Find where the given text appears and provide that cell's center as [x, y] coordinate. 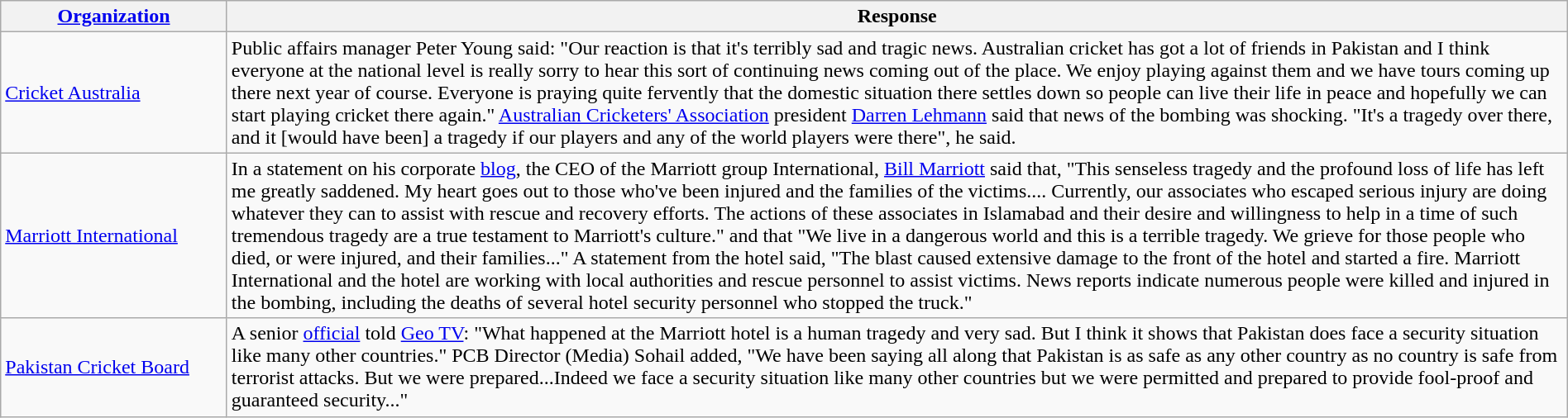
Cricket Australia [114, 93]
Pakistan Cricket Board [114, 367]
Marriott International [114, 235]
Response [896, 17]
Organization [114, 17]
